Pinpoint the cell where the given text exists, returning its [x, y] midpoint coordinate. 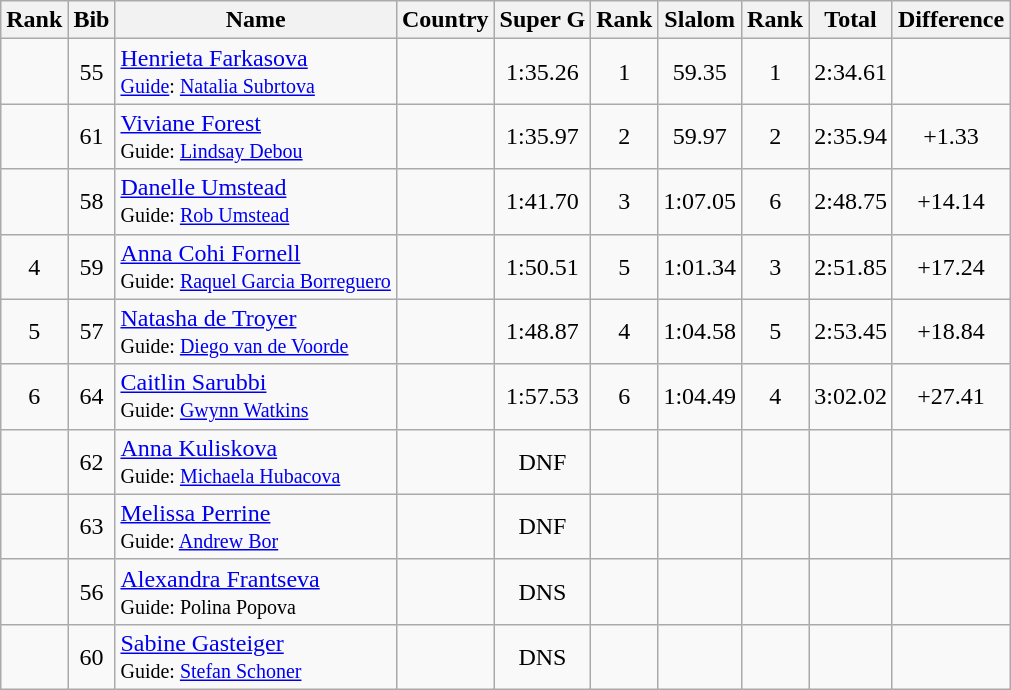
61 [92, 136]
Sabine GasteigerGuide: Stefan Schoner [256, 656]
+18.84 [950, 332]
56 [92, 592]
Name [256, 20]
1:48.87 [542, 332]
2:53.45 [851, 332]
Caitlin SarubbiGuide: Gwynn Watkins [256, 396]
1:04.58 [700, 332]
Super G [542, 20]
55 [92, 72]
+17.24 [950, 266]
Country [445, 20]
1:07.05 [700, 202]
60 [92, 656]
1:35.26 [542, 72]
2:51.85 [851, 266]
+14.14 [950, 202]
57 [92, 332]
Bib [92, 20]
3:02.02 [851, 396]
Henrieta FarkasovaGuide: Natalia Subrtova [256, 72]
1:04.49 [700, 396]
Alexandra FrantsevaGuide: Polina Popova [256, 592]
59 [92, 266]
63 [92, 526]
2:35.94 [851, 136]
Difference [950, 20]
1:41.70 [542, 202]
59.97 [700, 136]
2:34.61 [851, 72]
59.35 [700, 72]
58 [92, 202]
Total [851, 20]
Anna KuliskovaGuide: Michaela Hubacova [256, 462]
Slalom [700, 20]
Anna Cohi FornellGuide: Raquel Garcia Borreguero [256, 266]
1:50.51 [542, 266]
Viviane ForestGuide: Lindsay Debou [256, 136]
1:35.97 [542, 136]
Natasha de TroyerGuide: Diego van de Voorde [256, 332]
2:48.75 [851, 202]
Danelle UmsteadGuide: Rob Umstead [256, 202]
Melissa PerrineGuide: Andrew Bor [256, 526]
1:01.34 [700, 266]
64 [92, 396]
+27.41 [950, 396]
62 [92, 462]
1:57.53 [542, 396]
+1.33 [950, 136]
